Capture the cell that displays the provided text and extract its (X, Y) central coordinate. 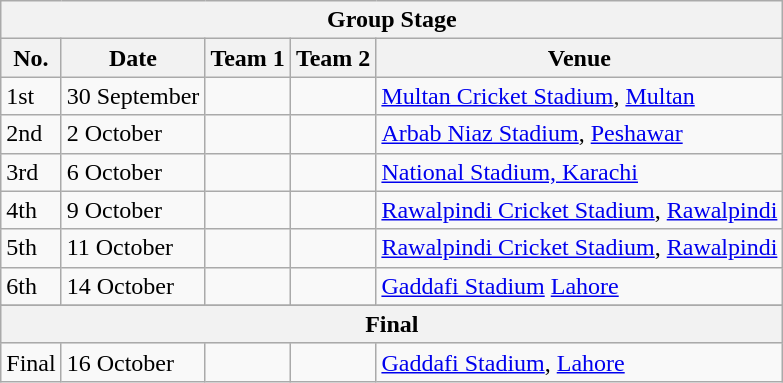
Team 2 (333, 58)
2nd (31, 134)
6 October (133, 172)
Group Stage (392, 20)
No. (31, 58)
2 October (133, 134)
Arbab Niaz Stadium, Peshawar (580, 134)
6th (31, 286)
3rd (31, 172)
5th (31, 248)
14 October (133, 286)
1st (31, 96)
Team 1 (248, 58)
16 October (133, 362)
4th (31, 210)
National Stadium, Karachi (580, 172)
30 September (133, 96)
Venue (580, 58)
9 October (133, 210)
11 October (133, 248)
Date (133, 58)
Multan Cricket Stadium, Multan (580, 96)
Gaddafi Stadium Lahore (580, 286)
Gaddafi Stadium, Lahore (580, 362)
